Locate the cell with the specified text and output its (x, y) center coordinate. 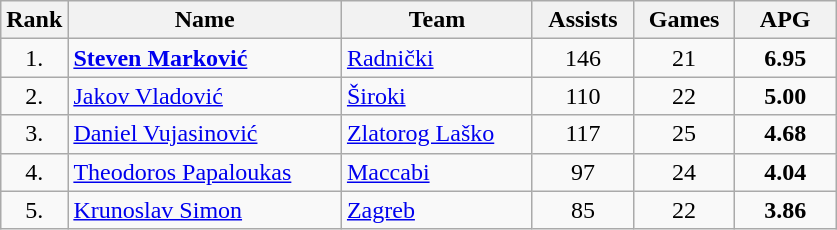
Daniel Vujasinović (205, 134)
6.95 (786, 58)
Zagreb (436, 210)
4.04 (786, 172)
Široki (436, 96)
3. (34, 134)
Games (684, 20)
4.68 (786, 134)
Assists (582, 20)
97 (582, 172)
1. (34, 58)
Team (436, 20)
85 (582, 210)
APG (786, 20)
Krunoslav Simon (205, 210)
Theodoros Papaloukas (205, 172)
4. (34, 172)
Maccabi (436, 172)
146 (582, 58)
5. (34, 210)
Steven Marković (205, 58)
Rank (34, 20)
Zlatorog Laško (436, 134)
Name (205, 20)
21 (684, 58)
24 (684, 172)
2. (34, 96)
110 (582, 96)
Jakov Vladović (205, 96)
Radnički (436, 58)
117 (582, 134)
5.00 (786, 96)
25 (684, 134)
3.86 (786, 210)
